For the text-containing cell, return its midpoint in [x, y] coordinate format. 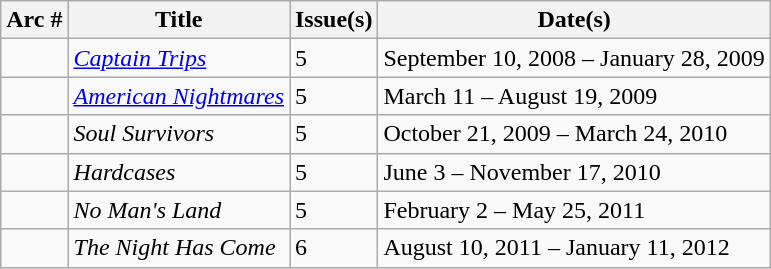
American Nightmares [178, 96]
Title [178, 20]
6 [334, 248]
February 2 – May 25, 2011 [574, 210]
August 10, 2011 – January 11, 2012 [574, 248]
Arc # [34, 20]
March 11 – August 19, 2009 [574, 96]
October 21, 2009 – March 24, 2010 [574, 134]
September 10, 2008 – January 28, 2009 [574, 58]
Date(s) [574, 20]
June 3 – November 17, 2010 [574, 172]
Hardcases [178, 172]
Captain Trips [178, 58]
Issue(s) [334, 20]
No Man's Land [178, 210]
The Night Has Come [178, 248]
Soul Survivors [178, 134]
